Provide the [x, y] coordinate of the cell's center where the given text is located.  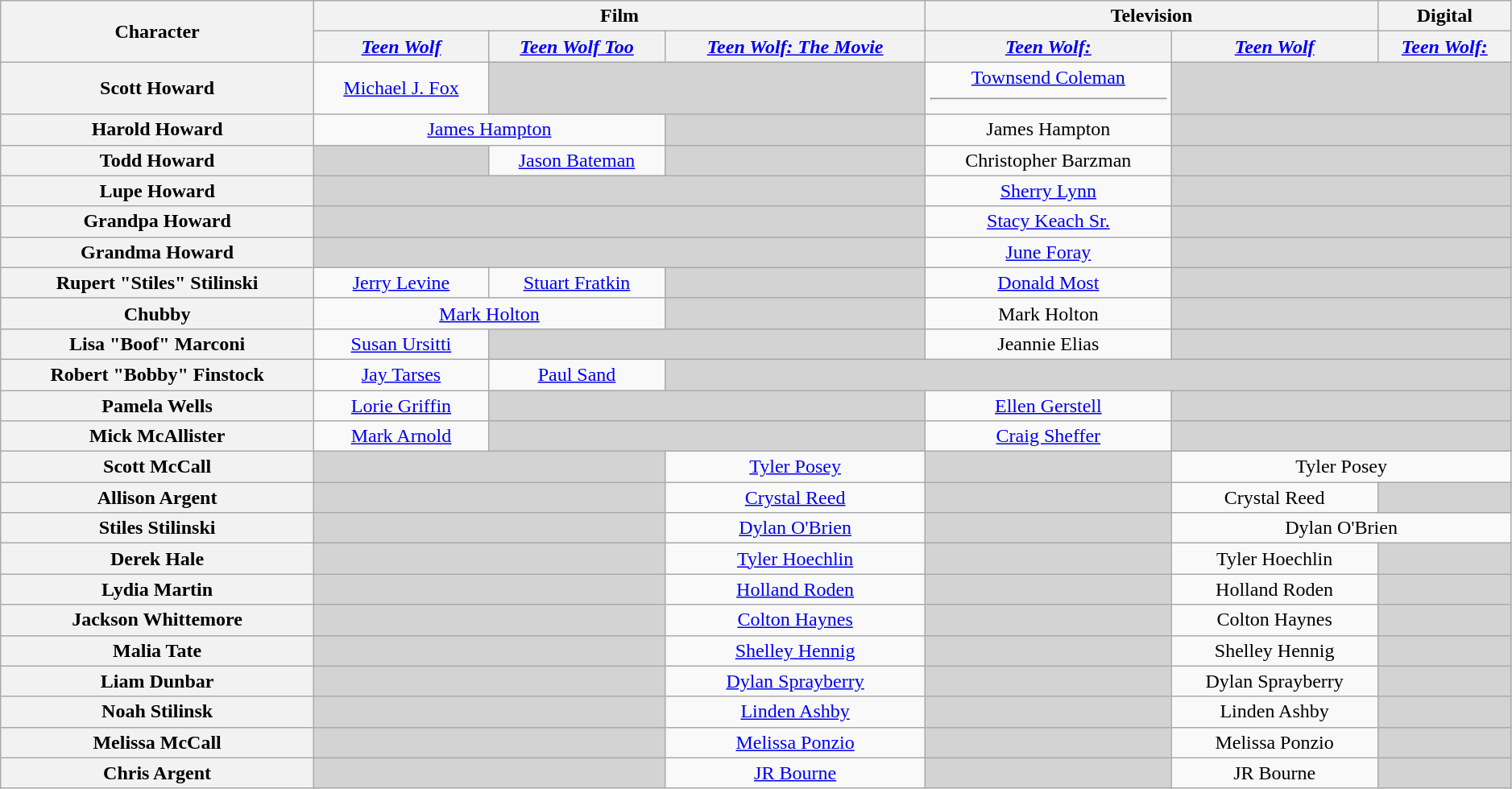
Lydia Martin [158, 589]
Jason Bateman [577, 160]
Noah Stilinsk [158, 712]
Television [1152, 16]
Sherry Lynn [1049, 191]
Craig Sheffer [1049, 436]
June Foray [1049, 252]
Teen Wolf: The Movie [794, 47]
Susan Ursitti [401, 344]
Jackson Whittemore [158, 620]
Todd Howard [158, 160]
Chubby [158, 313]
Mark Arnold [401, 436]
Pamela Wells [158, 405]
Donald Most [1049, 283]
Malia Tate [158, 651]
Scott Howard [158, 89]
Jeannie Elias [1049, 344]
Mick McAllister [158, 436]
Chris Argent [158, 773]
Christopher Barzman [1049, 160]
Stuart Fratkin [577, 283]
Ellen Gerstell [1049, 405]
Lisa "Boof" Marconi [158, 344]
Robert "Bobby" Finstock [158, 374]
Lupe Howard [158, 191]
Michael J. Fox [401, 89]
Harold Howard [158, 130]
Allison Argent [158, 498]
Paul Sand [577, 374]
Digital [1444, 16]
Stacy Keach Sr. [1049, 221]
Grandpa Howard [158, 221]
Stiles Stilinski [158, 528]
Lorie Griffin [401, 405]
Derek Hale [158, 559]
Jerry Levine [401, 283]
Teen Wolf Too [577, 47]
Melissa McCall [158, 742]
Film [619, 16]
Character [158, 31]
Liam Dunbar [158, 681]
Jay Tarses [401, 374]
Grandma Howard [158, 252]
Scott McCall [158, 467]
Townsend Coleman [1049, 89]
Rupert "Stiles" Stilinski [158, 283]
